Pinpoint the cell where the given text exists, returning its [x, y] midpoint coordinate. 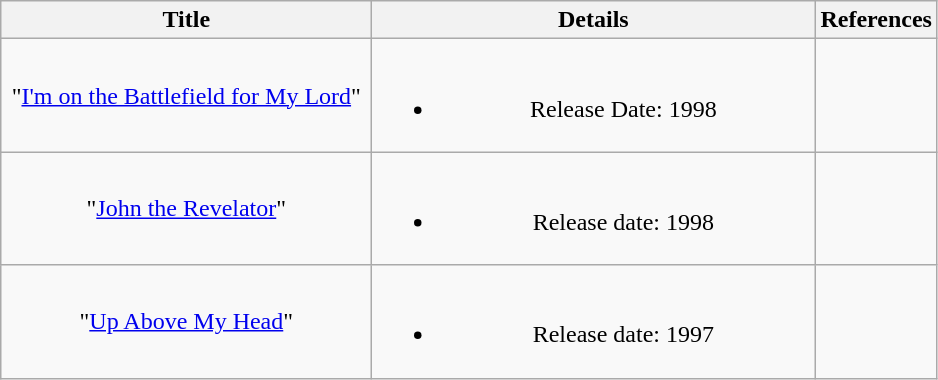
Release Date: 1998 [594, 96]
Release date: 1998 [594, 208]
Details [594, 20]
"Up Above My Head" [186, 322]
Release date: 1997 [594, 322]
"John the Revelator" [186, 208]
Title [186, 20]
"I'm on the Battlefield for My Lord" [186, 96]
References [876, 20]
